Search for the cell housing the specified text and yield its [X, Y] center coordinate. 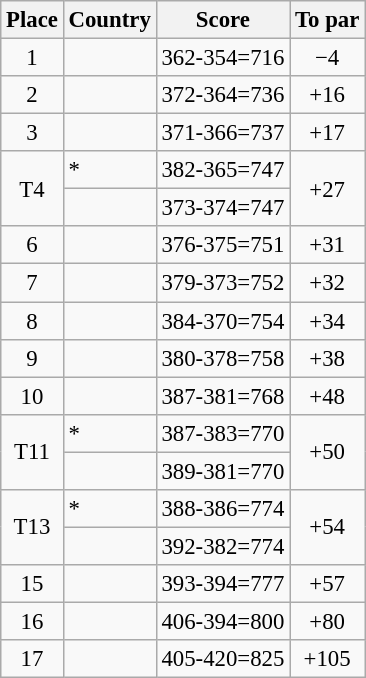
384-370=754 [223, 321]
9 [32, 358]
T11 [32, 452]
+38 [328, 358]
T4 [32, 188]
+27 [328, 188]
Place [32, 20]
387-383=770 [223, 433]
382-365=747 [223, 170]
17 [32, 659]
7 [32, 283]
+105 [328, 659]
373-374=747 [223, 208]
379-373=752 [223, 283]
+57 [328, 584]
376-375=751 [223, 245]
405-420=825 [223, 659]
1 [32, 58]
T13 [32, 528]
+31 [328, 245]
2 [32, 95]
406-394=800 [223, 621]
Score [223, 20]
392-382=774 [223, 546]
+17 [328, 133]
+50 [328, 452]
3 [32, 133]
10 [32, 396]
8 [32, 321]
+16 [328, 95]
393-394=777 [223, 584]
15 [32, 584]
387-381=768 [223, 396]
+32 [328, 283]
371-366=737 [223, 133]
+54 [328, 528]
+34 [328, 321]
16 [32, 621]
380-378=758 [223, 358]
6 [32, 245]
To par [328, 20]
389-381=770 [223, 471]
372-364=736 [223, 95]
Country [110, 20]
+80 [328, 621]
388-386=774 [223, 509]
−4 [328, 58]
362-354=716 [223, 58]
+48 [328, 396]
